Find where the given text appears and provide that cell's center as [x, y] coordinate. 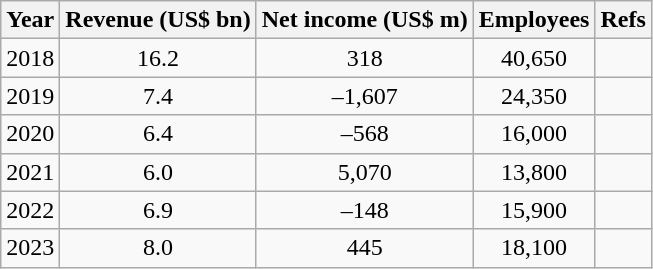
–568 [364, 134]
16,000 [534, 134]
6.9 [158, 210]
2019 [30, 96]
2018 [30, 58]
–148 [364, 210]
6.0 [158, 172]
2023 [30, 248]
Net income (US$ m) [364, 20]
13,800 [534, 172]
7.4 [158, 96]
5,070 [364, 172]
Refs [623, 20]
8.0 [158, 248]
6.4 [158, 134]
40,650 [534, 58]
Employees [534, 20]
16.2 [158, 58]
Year [30, 20]
–1,607 [364, 96]
18,100 [534, 248]
2022 [30, 210]
15,900 [534, 210]
24,350 [534, 96]
445 [364, 248]
Revenue (US$ bn) [158, 20]
2020 [30, 134]
318 [364, 58]
2021 [30, 172]
